Scan for the cell matching the given text and deliver its [X, Y] coordinate at center. 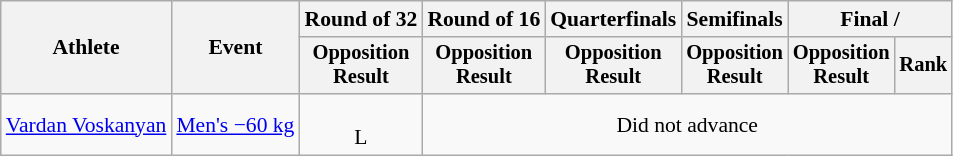
Event [235, 48]
Round of 16 [484, 19]
Athlete [86, 48]
Semifinals [734, 19]
Men's −60 kg [235, 124]
Final / [870, 19]
L [360, 124]
Quarterfinals [613, 19]
Rank [923, 66]
Did not advance [687, 124]
Round of 32 [360, 19]
Vardan Voskanyan [86, 124]
